Extract the (x, y) coordinate from the center of the cell holding the provided text.  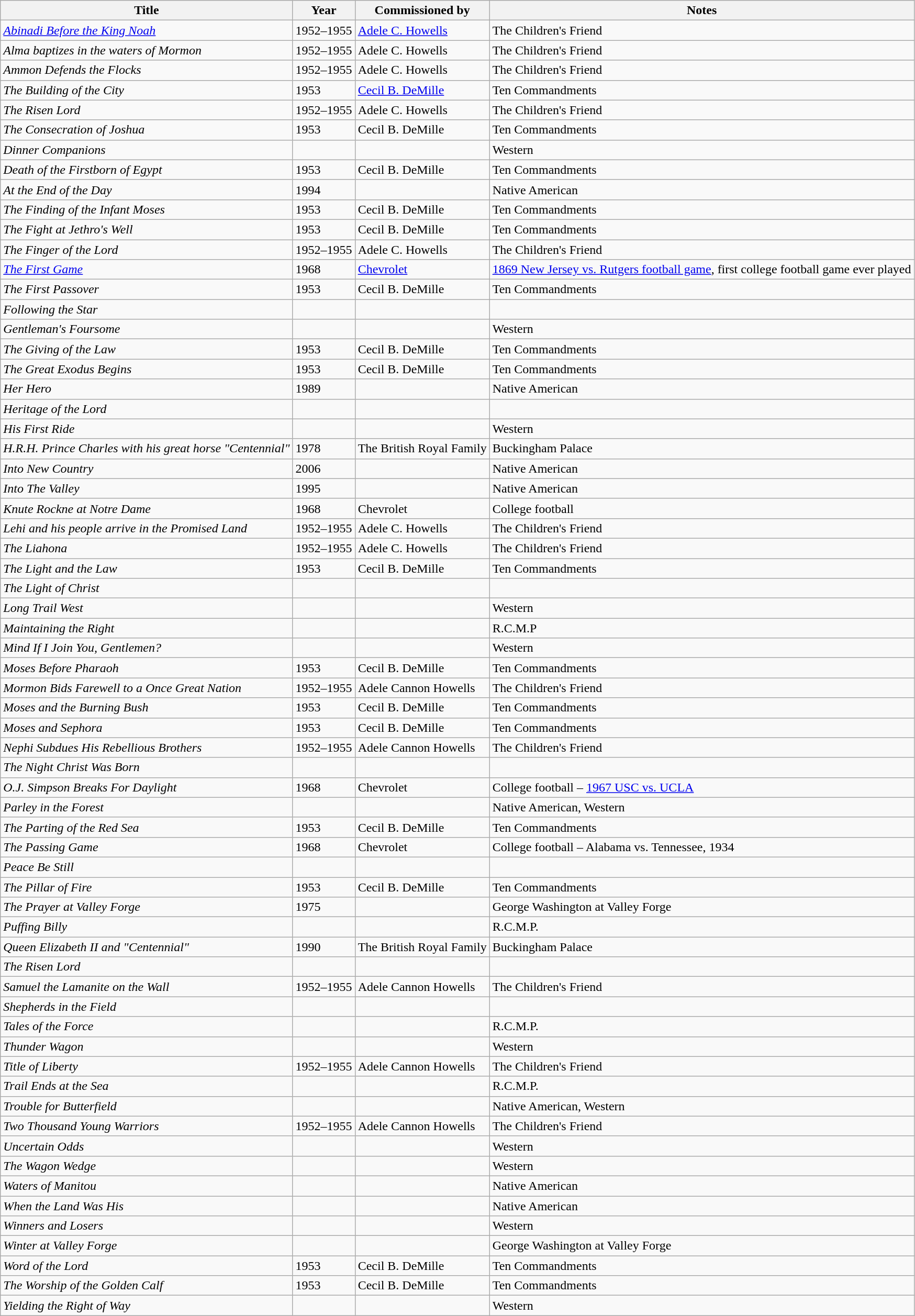
When the Land Was His (147, 1206)
O.J. Simpson Breaks For Daylight (147, 787)
The Prayer at Valley Forge (147, 907)
1975 (323, 907)
1995 (323, 488)
At the End of the Day (147, 189)
College football (701, 508)
Peace Be Still (147, 867)
Moses and Sephora (147, 728)
The Finding of the Infant Moses (147, 209)
1989 (323, 389)
College football – Alabama vs. Tennessee, 1934 (701, 847)
Lehi and his people arrive in the Promised Land (147, 528)
The Light of Christ (147, 588)
Commissioned by (422, 10)
Waters of Manitou (147, 1186)
Thunder Wagon (147, 1046)
Puffing Billy (147, 927)
Moses Before Pharaoh (147, 668)
Long Trail West (147, 608)
Abinadi Before the King Noah (147, 30)
1869 New Jersey vs. Rutgers football game, first college football game ever played (701, 270)
Shepherds in the Field (147, 1007)
Two Thousand Young Warriors (147, 1126)
The Great Exodus Begins (147, 369)
The Light and the Law (147, 568)
1978 (323, 449)
The Consecration of Joshua (147, 130)
Gentleman's Foursome (147, 329)
Trail Ends at the Sea (147, 1086)
Parley in the Forest (147, 807)
The Pillar of Fire (147, 887)
The Parting of the Red Sea (147, 827)
Winners and Losers (147, 1226)
Samuel the Lamanite on the Wall (147, 987)
Into New Country (147, 469)
The Passing Game (147, 847)
The Liahona (147, 548)
Mind If I Join You, Gentlemen? (147, 648)
Nephi Subdues His Rebellious Brothers (147, 748)
College football – 1967 USC vs. UCLA (701, 787)
Yielding the Right of Way (147, 1306)
The Finger of the Lord (147, 250)
Uncertain Odds (147, 1146)
Following the Star (147, 309)
Mormon Bids Farewell to a Once Great Nation (147, 688)
Word of the Lord (147, 1266)
Notes (701, 10)
R.C.M.P (701, 628)
Trouble for Butterfield (147, 1106)
Title (147, 10)
The First Passover (147, 289)
Alma baptizes in the waters of Mormon (147, 50)
The Fight at Jethro's Well (147, 229)
Heritage of the Lord (147, 409)
1990 (323, 947)
Winter at Valley Forge (147, 1246)
The Worship of the Golden Calf (147, 1286)
2006 (323, 469)
Ammon Defends the Flocks (147, 70)
Title of Liberty (147, 1066)
Dinner Companions (147, 150)
His First Ride (147, 429)
The Night Christ Was Born (147, 767)
1994 (323, 189)
H.R.H. Prince Charles with his great horse "Centennial" (147, 449)
Her Hero (147, 389)
Maintaining the Right (147, 628)
Knute Rockne at Notre Dame (147, 508)
The Building of the City (147, 90)
Queen Elizabeth II and "Centennial" (147, 947)
Tales of the Force (147, 1027)
Death of the Firstborn of Egypt (147, 170)
Year (323, 10)
Into The Valley (147, 488)
Moses and the Burning Bush (147, 708)
The Wagon Wedge (147, 1166)
The Giving of the Law (147, 349)
The First Game (147, 270)
